Return (x, y) of the center of cell containing provided text 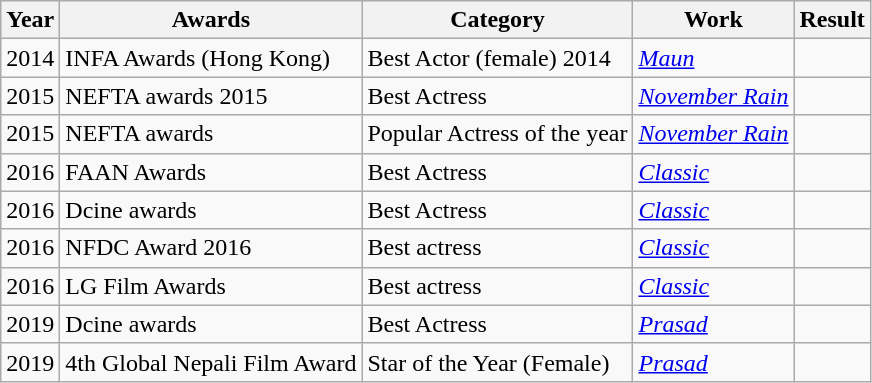
NEFTA awards (211, 134)
Popular Actress of the year (498, 134)
INFA Awards (Hong Kong) (211, 58)
NFDC Award 2016 (211, 248)
LG Film Awards (211, 286)
NEFTA awards 2015 (211, 96)
Awards (211, 20)
Maun (714, 58)
Year (30, 20)
Category (498, 20)
2014 (30, 58)
FAAN Awards (211, 172)
Work (714, 20)
Result (832, 20)
4th Global Nepali Film Award (211, 362)
Best Actor (female) 2014 (498, 58)
Star of the Year (Female) (498, 362)
